Provide the [X, Y] coordinate of the cell's center where the given text is located.  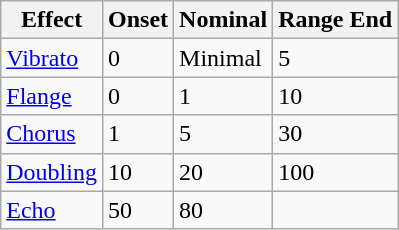
80 [224, 210]
Minimal [224, 58]
Effect [52, 20]
Doubling [52, 172]
100 [336, 172]
Echo [52, 210]
Chorus [52, 134]
Nominal [224, 20]
30 [336, 134]
20 [224, 172]
Vibrato [52, 58]
Onset [138, 20]
50 [138, 210]
Range End [336, 20]
Flange [52, 96]
